Return the (x, y) coordinate for the center point of the cell that contains the specified text.  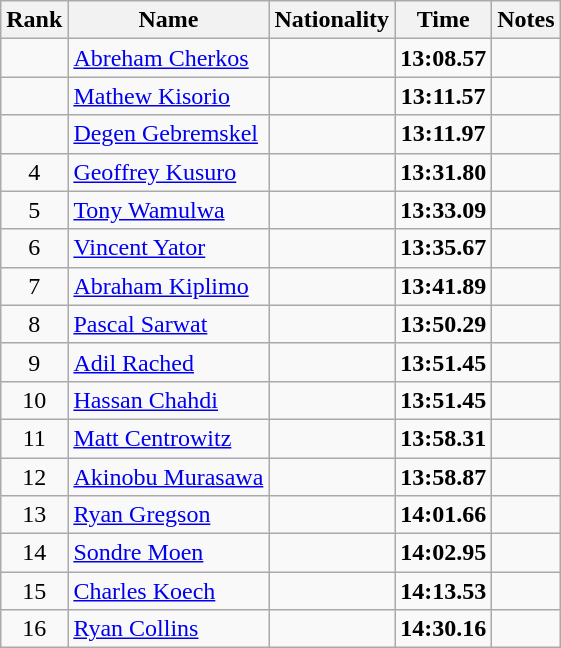
Abreham Cherkos (168, 58)
13:31.80 (444, 172)
Degen Gebremskel (168, 134)
15 (34, 591)
12 (34, 477)
8 (34, 324)
13:58.31 (444, 438)
13:50.29 (444, 324)
13:41.89 (444, 286)
11 (34, 438)
Time (444, 20)
13:35.67 (444, 248)
Rank (34, 20)
13:08.57 (444, 58)
13:33.09 (444, 210)
Adil Rached (168, 362)
13:58.87 (444, 477)
Nationality (332, 20)
14:02.95 (444, 553)
Sondre Moen (168, 553)
Geoffrey Kusuro (168, 172)
10 (34, 400)
Tony Wamulwa (168, 210)
Vincent Yator (168, 248)
Pascal Sarwat (168, 324)
Charles Koech (168, 591)
6 (34, 248)
Ryan Collins (168, 629)
Mathew Kisorio (168, 96)
5 (34, 210)
14 (34, 553)
14:30.16 (444, 629)
9 (34, 362)
13:11.97 (444, 134)
14:13.53 (444, 591)
13:11.57 (444, 96)
Name (168, 20)
7 (34, 286)
14:01.66 (444, 515)
4 (34, 172)
Hassan Chahdi (168, 400)
Akinobu Murasawa (168, 477)
Matt Centrowitz (168, 438)
16 (34, 629)
Ryan Gregson (168, 515)
Abraham Kiplimo (168, 286)
Notes (526, 20)
13 (34, 515)
